Capture the cell that displays the provided text and extract its [x, y] central coordinate. 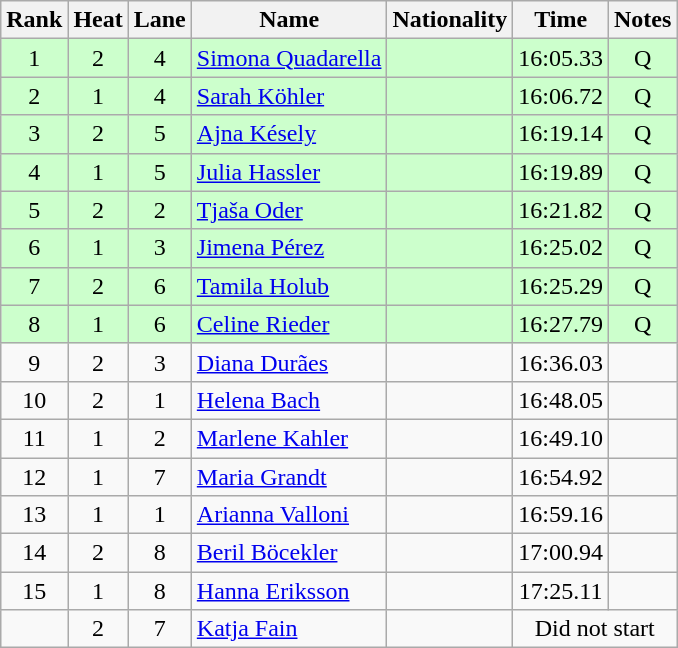
16:21.82 [561, 210]
Celine Rieder [289, 324]
16:59.16 [561, 515]
17:25.11 [561, 591]
16:19.89 [561, 172]
Marlene Kahler [289, 438]
16:05.33 [561, 58]
Time [561, 20]
Julia Hassler [289, 172]
9 [34, 362]
16:54.92 [561, 477]
Helena Bach [289, 400]
Hanna Eriksson [289, 591]
11 [34, 438]
16:25.02 [561, 248]
17:00.94 [561, 553]
Tamila Holub [289, 286]
15 [34, 591]
Did not start [595, 629]
Nationality [450, 20]
16:48.05 [561, 400]
Notes [642, 20]
Simona Quadarella [289, 58]
Beril Böcekler [289, 553]
16:36.03 [561, 362]
13 [34, 515]
Lane [160, 20]
Rank [34, 20]
14 [34, 553]
Tjaša Oder [289, 210]
Jimena Pérez [289, 248]
16:06.72 [561, 96]
16:49.10 [561, 438]
Maria Grandt [289, 477]
Arianna Valloni [289, 515]
16:27.79 [561, 324]
Sarah Köhler [289, 96]
Ajna Késely [289, 134]
Heat [98, 20]
16:25.29 [561, 286]
Name [289, 20]
12 [34, 477]
16:19.14 [561, 134]
Diana Durães [289, 362]
10 [34, 400]
Katja Fain [289, 629]
